Extract the (x, y) coordinate from the center of the cell holding the provided text.  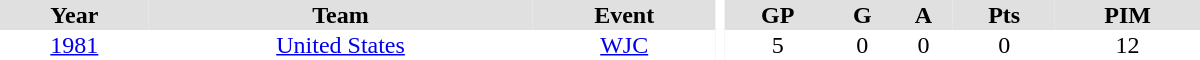
Year (74, 15)
5 (778, 45)
WJC (624, 45)
1981 (74, 45)
12 (1128, 45)
GP (778, 15)
PIM (1128, 15)
Event (624, 15)
United States (341, 45)
Team (341, 15)
G (862, 15)
A (924, 15)
Pts (1004, 15)
